Detect which cell encompasses the target text, then output its (X, Y) center coordinate. 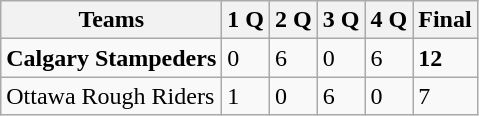
1 (246, 96)
3 Q (341, 20)
12 (445, 58)
7 (445, 96)
Teams (112, 20)
Calgary Stampeders (112, 58)
2 Q (294, 20)
Final (445, 20)
Ottawa Rough Riders (112, 96)
1 Q (246, 20)
4 Q (389, 20)
